From the cell containing the given text, extract its center point as (X, Y) coordinate. 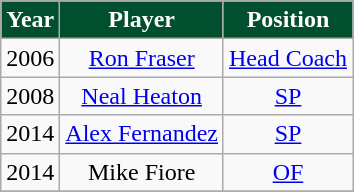
Ron Fraser (142, 58)
2006 (30, 58)
2008 (30, 96)
Alex Fernandez (142, 134)
Player (142, 20)
Mike Fiore (142, 172)
OF (288, 172)
Head Coach (288, 58)
Year (30, 20)
Neal Heaton (142, 96)
Position (288, 20)
